For the text-containing cell, return its midpoint in [X, Y] coordinate format. 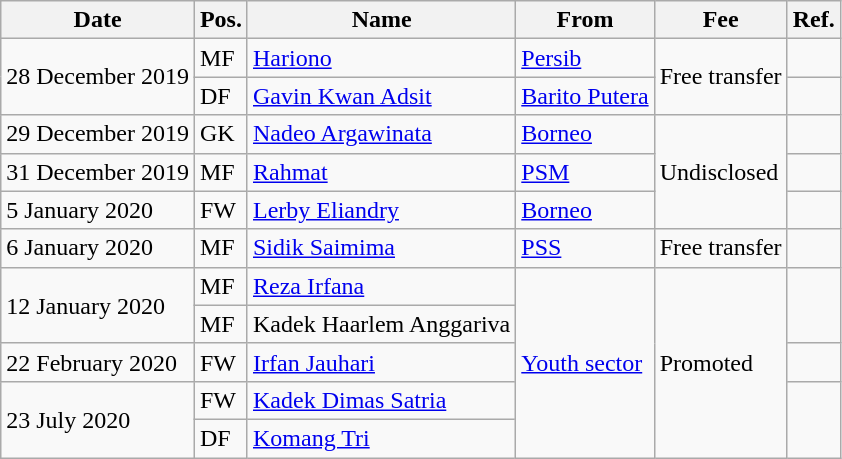
31 December 2019 [98, 172]
6 January 2020 [98, 248]
PSM [585, 172]
Fee [720, 20]
Komang Tri [381, 438]
28 December 2019 [98, 77]
Youth sector [585, 362]
GK [220, 134]
Gavin Kwan Adsit [381, 96]
Hariono [381, 58]
Promoted [720, 362]
From [585, 20]
Persib [585, 58]
22 February 2020 [98, 362]
12 January 2020 [98, 305]
Barito Putera [585, 96]
Name [381, 20]
23 July 2020 [98, 419]
Pos. [220, 20]
Lerby Eliandry [381, 210]
Rahmat [381, 172]
Reza Irfana [381, 286]
Date [98, 20]
PSS [585, 248]
Nadeo Argawinata [381, 134]
Undisclosed [720, 172]
29 December 2019 [98, 134]
5 January 2020 [98, 210]
Sidik Saimima [381, 248]
Kadek Haarlem Anggariva [381, 324]
Ref. [814, 20]
Irfan Jauhari [381, 362]
Kadek Dimas Satria [381, 400]
